Capture the cell that displays the provided text and extract its (x, y) central coordinate. 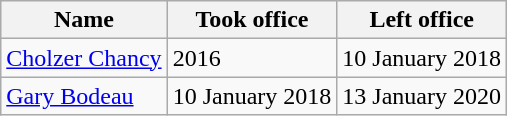
Left office (422, 20)
Name (84, 20)
Took office (252, 20)
Cholzer Chancy (84, 58)
2016 (252, 58)
13 January 2020 (422, 96)
Gary Bodeau (84, 96)
